Locate the cell with the specified text and output its (X, Y) center coordinate. 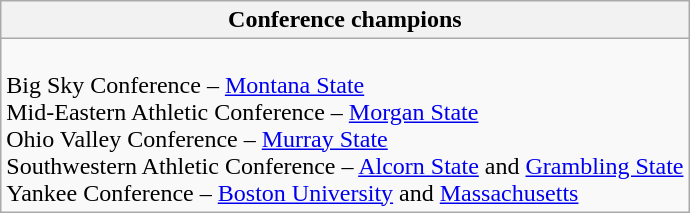
Conference champions (345, 20)
